Return the (X, Y) coordinate for the center point of the cell that contains the specified text.  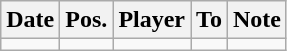
Note (256, 20)
Date (30, 20)
Player (152, 20)
To (210, 20)
Pos. (86, 20)
